Determine the (X, Y) coordinate at the center of the cell enclosing the given text.  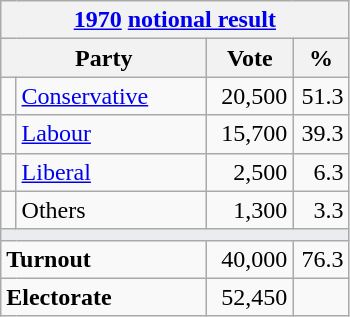
76.3 (321, 259)
2,500 (250, 172)
6.3 (321, 172)
Liberal (112, 172)
39.3 (321, 134)
1,300 (250, 210)
% (321, 58)
Party (104, 58)
1970 notional result (175, 20)
3.3 (321, 210)
40,000 (250, 259)
Electorate (104, 297)
51.3 (321, 96)
Turnout (104, 259)
15,700 (250, 134)
Conservative (112, 96)
Labour (112, 134)
52,450 (250, 297)
Vote (250, 58)
20,500 (250, 96)
Others (112, 210)
